Pinpoint the cell where the given text exists, returning its [X, Y] midpoint coordinate. 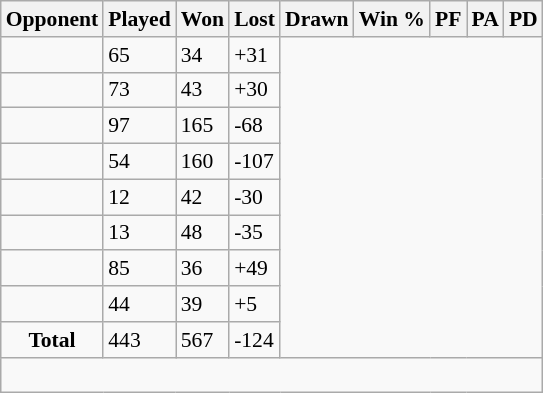
42 [202, 197]
39 [202, 304]
65 [139, 55]
Win % [392, 19]
73 [139, 90]
48 [202, 233]
Drawn [317, 19]
PD [524, 19]
Total [52, 340]
36 [202, 269]
PF [448, 19]
-35 [254, 233]
34 [202, 55]
PA [484, 19]
-68 [254, 126]
+49 [254, 269]
+30 [254, 90]
Won [202, 19]
44 [139, 304]
13 [139, 233]
443 [139, 340]
Lost [254, 19]
567 [202, 340]
165 [202, 126]
54 [139, 162]
+5 [254, 304]
160 [202, 162]
Opponent [52, 19]
+31 [254, 55]
12 [139, 197]
97 [139, 126]
85 [139, 269]
-124 [254, 340]
43 [202, 90]
-107 [254, 162]
Played [139, 19]
-30 [254, 197]
